Pinpoint the cell where the given text exists, returning its (X, Y) midpoint coordinate. 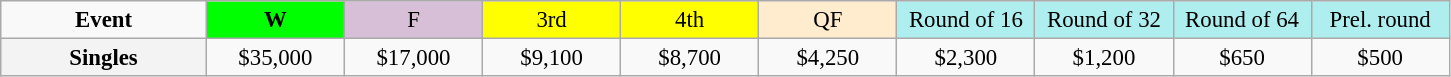
3rd (552, 20)
$1,200 (1104, 58)
Round of 64 (1242, 20)
QF (828, 20)
F (413, 20)
$650 (1242, 58)
$4,250 (828, 58)
Singles (104, 58)
W (275, 20)
$17,000 (413, 58)
Event (104, 20)
$2,300 (966, 58)
Round of 32 (1104, 20)
4th (690, 20)
$35,000 (275, 58)
Round of 16 (966, 20)
$500 (1380, 58)
$8,700 (690, 58)
Prel. round (1380, 20)
$9,100 (552, 58)
